Return (x, y) of the center of cell containing provided text 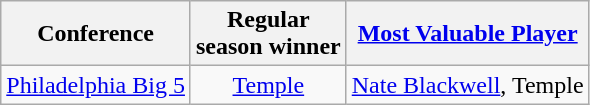
Most Valuable Player (468, 34)
Philadelphia Big 5 (96, 85)
Nate Blackwell, Temple (468, 85)
Temple (268, 85)
Regular season winner (268, 34)
Conference (96, 34)
